Return (X, Y) of the center of cell containing provided text 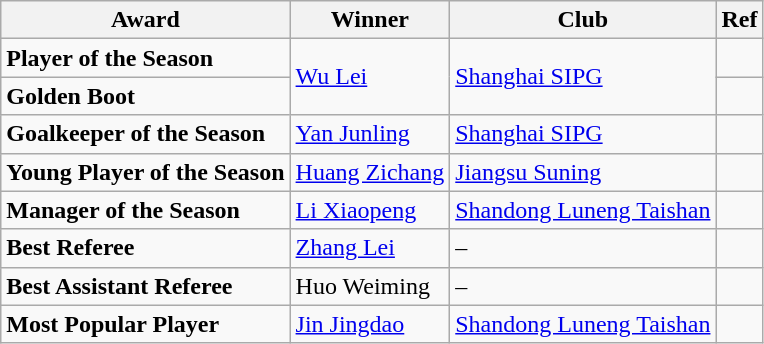
Wu Lei (370, 77)
Young Player of the Season (146, 172)
Huo Weiming (370, 286)
Yan Junling (370, 134)
Best Referee (146, 248)
Player of the Season (146, 58)
Golden Boot (146, 96)
Winner (370, 20)
Club (583, 20)
Jin Jingdao (370, 324)
Goalkeeper of the Season (146, 134)
Jiangsu Suning (583, 172)
Best Assistant Referee (146, 286)
Award (146, 20)
Zhang Lei (370, 248)
Huang Zichang (370, 172)
Manager of the Season (146, 210)
Most Popular Player (146, 324)
Ref (740, 20)
Li Xiaopeng (370, 210)
